Determine the [x, y] coordinate at the center of the cell enclosing the given text.  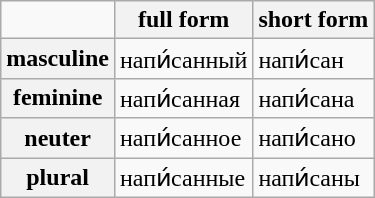
feminine [58, 98]
напи́санные [183, 178]
plural [58, 178]
напи́сан [314, 59]
напи́санный [183, 59]
напи́саны [314, 178]
напи́санная [183, 98]
full form [183, 20]
short form [314, 20]
напи́санное [183, 138]
masculine [58, 59]
напи́сано [314, 138]
neuter [58, 138]
напи́сана [314, 98]
